Return (x, y) of the center of cell containing provided text 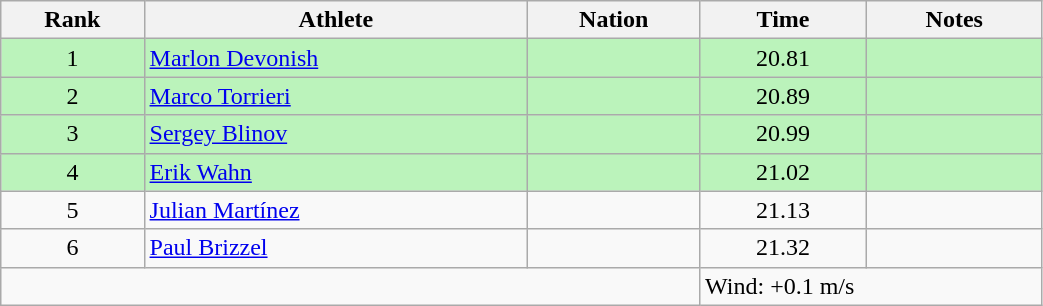
Marco Torrieri (336, 96)
5 (72, 210)
Wind: +0.1 m/s (871, 286)
Marlon Devonish (336, 58)
Paul Brizzel (336, 248)
21.13 (784, 210)
2 (72, 96)
21.02 (784, 172)
1 (72, 58)
Athlete (336, 20)
Erik Wahn (336, 172)
20.99 (784, 134)
3 (72, 134)
Julian Martínez (336, 210)
4 (72, 172)
6 (72, 248)
Nation (614, 20)
Time (784, 20)
Sergey Blinov (336, 134)
20.89 (784, 96)
20.81 (784, 58)
Rank (72, 20)
21.32 (784, 248)
Notes (954, 20)
